Return [X, Y] of the center of cell containing provided text 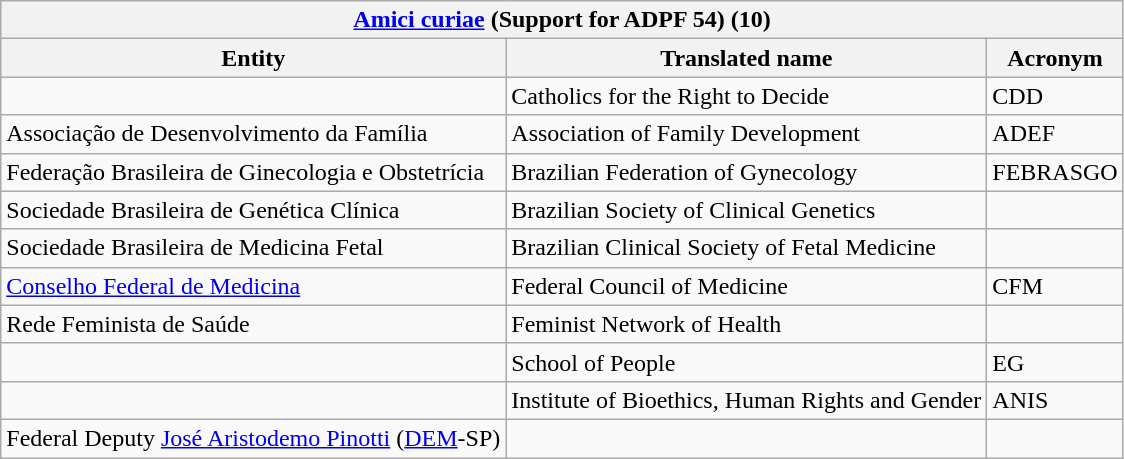
Federal Council of Medicine [746, 286]
Federação Brasileira de Ginecologia e Obstetrícia [254, 172]
Brazilian Clinical Society of Fetal Medicine [746, 248]
Feminist Network of Health [746, 324]
Associação de Desenvolvimento da Família [254, 134]
Amici curiae (Support for ADPF 54) (10) [562, 20]
ADEF [1055, 134]
Association of Family Development [746, 134]
Brazilian Society of Clinical Genetics [746, 210]
CFM [1055, 286]
Rede Feminista de Saúde [254, 324]
ANIS [1055, 400]
CDD [1055, 96]
EG [1055, 362]
School of People [746, 362]
Acronym [1055, 58]
Sociedade Brasileira de Genética Clínica [254, 210]
Entity [254, 58]
Catholics for the Right to Decide [746, 96]
FEBRASGO [1055, 172]
Federal Deputy José Aristodemo Pinotti (DEM-SP) [254, 438]
Sociedade Brasileira de Medicina Fetal [254, 248]
Institute of Bioethics, Human Rights and Gender [746, 400]
Translated name [746, 58]
Brazilian Federation of Gynecology [746, 172]
Conselho Federal de Medicina [254, 286]
